Search for the cell housing the specified text and yield its [X, Y] center coordinate. 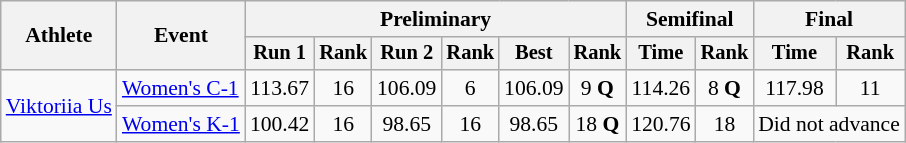
Run 1 [280, 54]
Preliminary [436, 19]
6 [470, 88]
18 Q [598, 124]
Run 2 [406, 54]
8 Q [725, 88]
Athlete [59, 36]
117.98 [794, 88]
11 [870, 88]
100.42 [280, 124]
Semifinal [690, 19]
Viktoriia Us [59, 106]
Women's C-1 [181, 88]
Women's K-1 [181, 124]
113.67 [280, 88]
Did not advance [829, 124]
120.76 [660, 124]
9 Q [598, 88]
Best [534, 54]
Final [829, 19]
114.26 [660, 88]
Event [181, 36]
18 [725, 124]
